Determine the [x, y] coordinate at the center of the cell enclosing the given text.  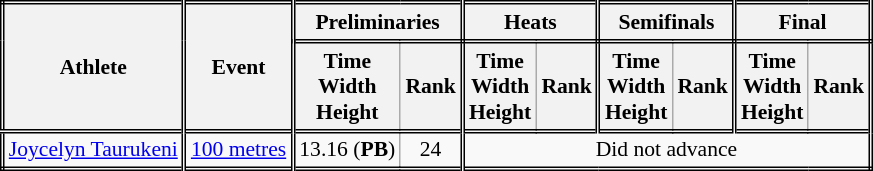
Heats [530, 22]
24 [431, 150]
Athlete [93, 67]
Event [238, 67]
Did not advance [666, 150]
Joycelyn Taurukeni [93, 150]
Semifinals [666, 22]
Preliminaries [378, 22]
Final [802, 22]
100 metres [238, 150]
13.16 (PB) [347, 150]
